Output the (X, Y) coordinate of the center of the cell containing the given text.  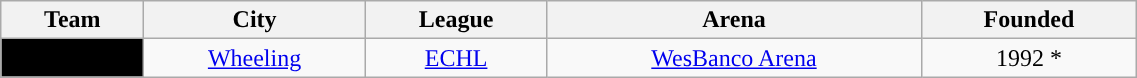
ECHL (456, 58)
Team (72, 20)
WesBanco Arena (734, 58)
City (254, 20)
1992 * (1029, 58)
League (456, 20)
Founded (1029, 20)
Wheeling (254, 58)
Arena (734, 20)
